Pinpoint the cell where the given text exists, returning its [X, Y] midpoint coordinate. 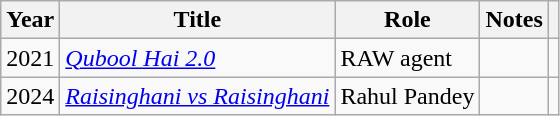
Notes [514, 20]
Raisinghani vs Raisinghani [198, 96]
Qubool Hai 2.0 [198, 58]
RAW agent [408, 58]
2024 [30, 96]
Role [408, 20]
Rahul Pandey [408, 96]
Title [198, 20]
2021 [30, 58]
Year [30, 20]
